Extract the (x, y) coordinate from the center of the cell holding the provided text.  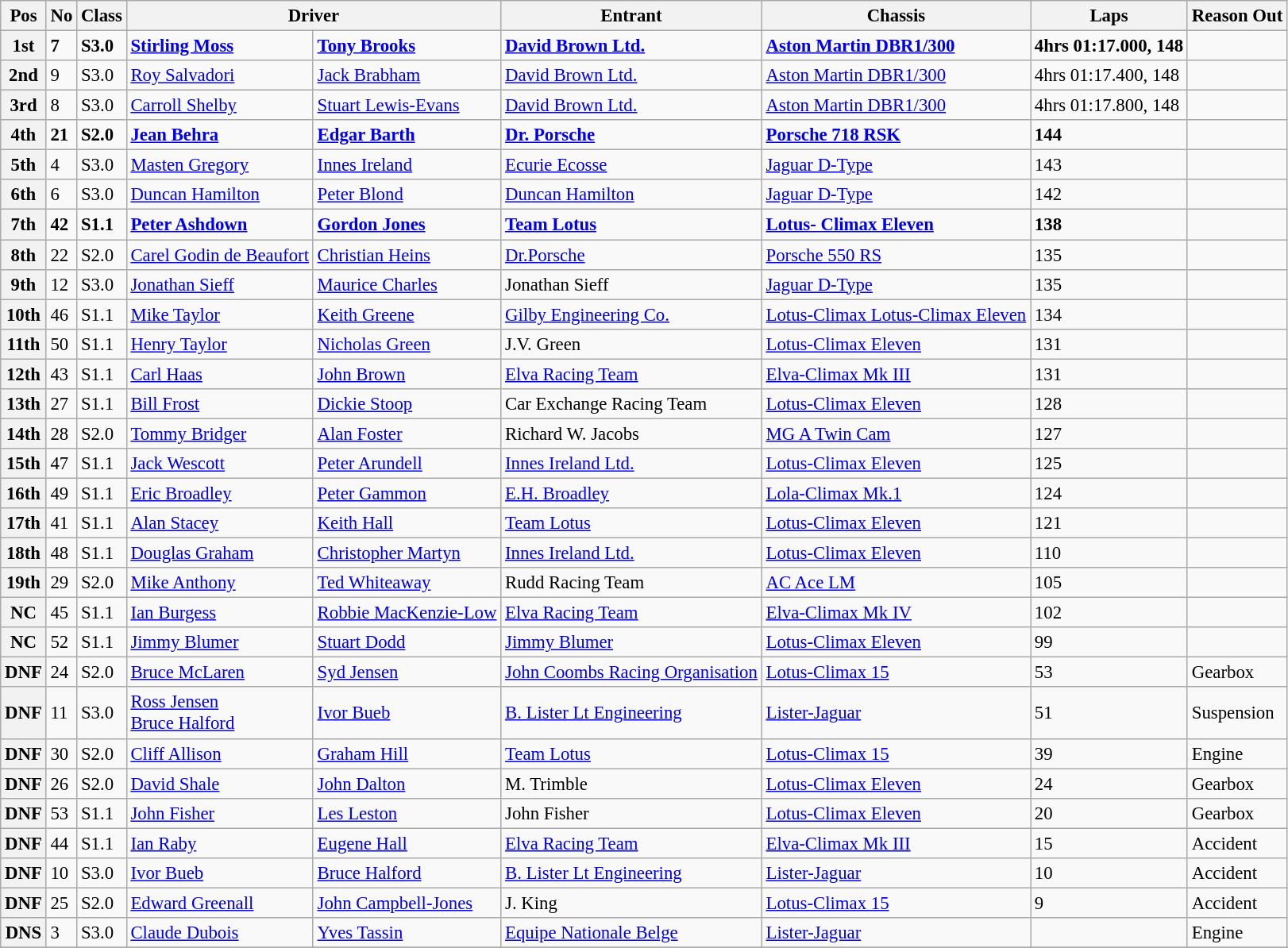
127 (1109, 434)
13th (24, 404)
49 (61, 493)
Eugene Hall (407, 843)
Dr. Porsche (631, 135)
Gordon Jones (407, 225)
Graham Hill (407, 753)
Pos (24, 16)
50 (61, 344)
MG A Twin Cam (896, 434)
Stuart Dodd (407, 642)
Douglas Graham (219, 553)
12th (24, 374)
Dickie Stoop (407, 404)
J. King (631, 903)
Ian Burgess (219, 613)
Lotus- Climax Eleven (896, 225)
Bruce McLaren (219, 672)
Les Leston (407, 813)
Peter Arundell (407, 464)
6th (24, 195)
Rudd Racing Team (631, 583)
Lola-Climax Mk.1 (896, 493)
John Brown (407, 374)
134 (1109, 314)
46 (61, 314)
142 (1109, 195)
Porsche 718 RSK (896, 135)
30 (61, 753)
Christian Heins (407, 255)
42 (61, 225)
Dr.Porsche (631, 255)
48 (61, 553)
Roy Salvadori (219, 75)
7 (61, 46)
124 (1109, 493)
John Dalton (407, 784)
M. Trimble (631, 784)
Class (102, 16)
Mike Taylor (219, 314)
Ted Whiteaway (407, 583)
4hrs 01:17.400, 148 (1109, 75)
Richard W. Jacobs (631, 434)
25 (61, 903)
6 (61, 195)
Claude Dubois (219, 933)
David Shale (219, 784)
102 (1109, 613)
Laps (1109, 16)
Nicholas Green (407, 344)
Robbie MacKenzie-Low (407, 613)
Keith Greene (407, 314)
Alan Foster (407, 434)
Stuart Lewis-Evans (407, 106)
17th (24, 523)
E.H. Broadley (631, 493)
Cliff Allison (219, 753)
Eric Broadley (219, 493)
Jean Behra (219, 135)
Carel Godin de Beaufort (219, 255)
Henry Taylor (219, 344)
125 (1109, 464)
12 (61, 284)
No (61, 16)
Edward Greenall (219, 903)
121 (1109, 523)
10th (24, 314)
Bruce Halford (407, 873)
Keith Hall (407, 523)
20 (1109, 813)
Driver (314, 16)
Peter Blond (407, 195)
28 (61, 434)
Ross Jensen Bruce Halford (219, 713)
143 (1109, 165)
41 (61, 523)
14th (24, 434)
Car Exchange Racing Team (631, 404)
Jack Brabham (407, 75)
15th (24, 464)
Chassis (896, 16)
22 (61, 255)
16th (24, 493)
Equipe Nationale Belge (631, 933)
Yves Tassin (407, 933)
138 (1109, 225)
144 (1109, 135)
Tony Brooks (407, 46)
Porsche 550 RS (896, 255)
Stirling Moss (219, 46)
Ian Raby (219, 843)
Innes Ireland (407, 165)
15 (1109, 843)
9th (24, 284)
8th (24, 255)
Carl Haas (219, 374)
3rd (24, 106)
11 (61, 713)
45 (61, 613)
Syd Jensen (407, 672)
43 (61, 374)
8 (61, 106)
4hrs 01:17.800, 148 (1109, 106)
3 (61, 933)
39 (1109, 753)
Christopher Martyn (407, 553)
Reason Out (1237, 16)
4hrs 01:17.000, 148 (1109, 46)
Entrant (631, 16)
18th (24, 553)
27 (61, 404)
Edgar Barth (407, 135)
Lotus-Climax Lotus-Climax Eleven (896, 314)
Gilby Engineering Co. (631, 314)
John Campbell-Jones (407, 903)
Suspension (1237, 713)
J.V. Green (631, 344)
110 (1109, 553)
DNS (24, 933)
4th (24, 135)
4 (61, 165)
AC Ace LM (896, 583)
51 (1109, 713)
5th (24, 165)
44 (61, 843)
Masten Gregory (219, 165)
Maurice Charles (407, 284)
Jack Wescott (219, 464)
Alan Stacey (219, 523)
99 (1109, 642)
Ecurie Ecosse (631, 165)
Elva-Climax Mk IV (896, 613)
105 (1109, 583)
21 (61, 135)
Bill Frost (219, 404)
Carroll Shelby (219, 106)
Mike Anthony (219, 583)
26 (61, 784)
47 (61, 464)
Peter Ashdown (219, 225)
29 (61, 583)
2nd (24, 75)
11th (24, 344)
Peter Gammon (407, 493)
52 (61, 642)
John Coombs Racing Organisation (631, 672)
7th (24, 225)
Tommy Bridger (219, 434)
19th (24, 583)
1st (24, 46)
128 (1109, 404)
